Pinpoint the cell where the given text exists, returning its [X, Y] midpoint coordinate. 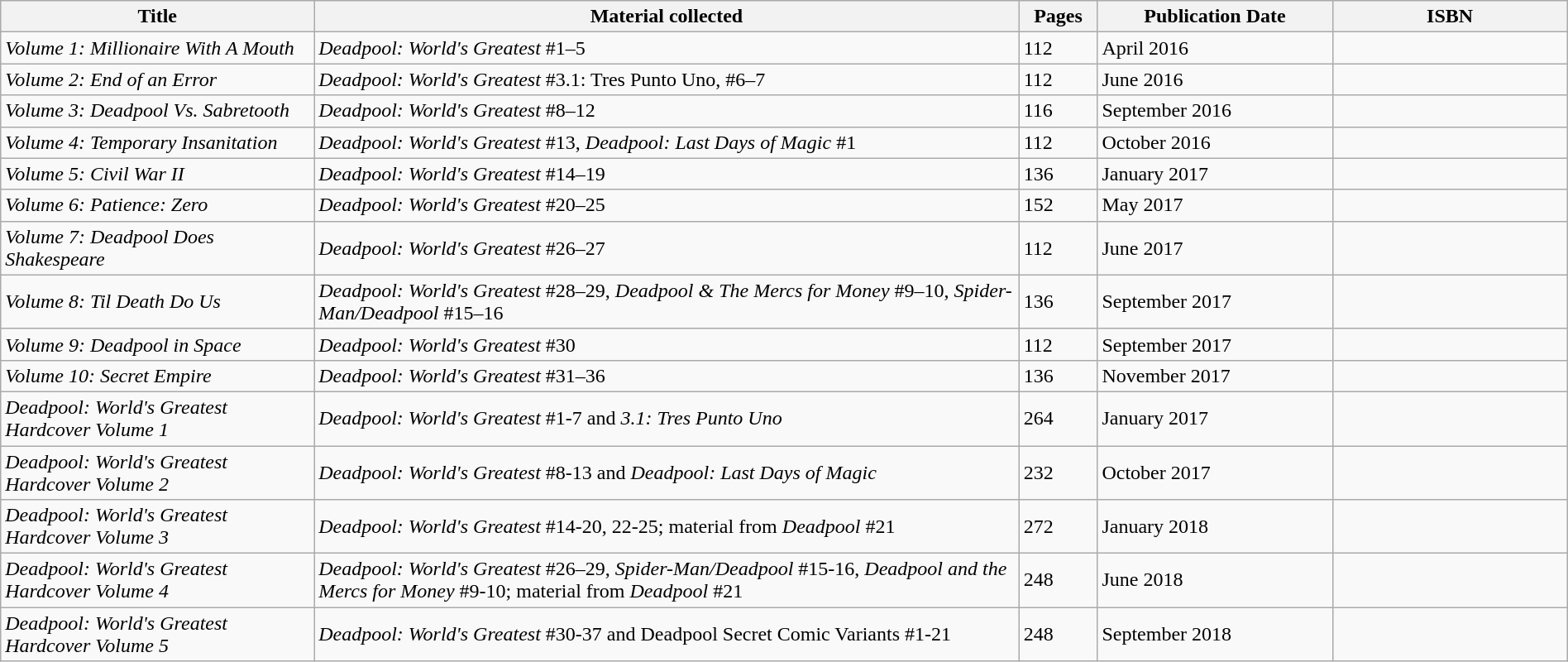
January 2018 [1215, 526]
Volume 3: Deadpool Vs. Sabretooth [157, 111]
Volume 10: Secret Empire [157, 376]
Material collected [667, 17]
Deadpool: World's Greatest #31–36 [667, 376]
Deadpool: World's Greatest #14–19 [667, 174]
152 [1059, 205]
Volume 8: Til Death Do Us [157, 301]
Deadpool: World's Greatest #1-7 and 3.1: Tres Punto Uno [667, 419]
Title [157, 17]
Deadpool: World's Greatest #28–29, Deadpool & The Mercs for Money #9–10, Spider-Man/Deadpool #15–16 [667, 301]
Deadpool: World's Greatest #1–5 [667, 48]
April 2016 [1215, 48]
Deadpool: World's Greatest #26–29, Spider-Man/Deadpool #15-16, Deadpool and the Mercs for Money #9-10; material from Deadpool #21 [667, 581]
May 2017 [1215, 205]
Deadpool: World's Greatest #20–25 [667, 205]
September 2018 [1215, 634]
Deadpool: World's Greatest #8–12 [667, 111]
Deadpool: World's Greatest #30-37 and Deadpool Secret Comic Variants #1-21 [667, 634]
June 2018 [1215, 581]
116 [1059, 111]
Deadpool: World's Greatest Hardcover Volume 1 [157, 419]
Volume 6: Patience: Zero [157, 205]
November 2017 [1215, 376]
Deadpool: World's Greatest #30 [667, 344]
October 2016 [1215, 142]
June 2016 [1215, 79]
Deadpool: World's Greatest Hardcover Volume 2 [157, 472]
Deadpool: World's Greatest Hardcover Volume 5 [157, 634]
272 [1059, 526]
Deadpool: World's Greatest #26–27 [667, 248]
Publication Date [1215, 17]
Volume 2: End of an Error [157, 79]
Deadpool: World's Greatest #8-13 and Deadpool: Last Days of Magic [667, 472]
June 2017 [1215, 248]
Deadpool: World's Greatest Hardcover Volume 4 [157, 581]
Volume 7: Deadpool Does Shakespeare [157, 248]
Deadpool: World's Greatest Hardcover Volume 3 [157, 526]
Pages [1059, 17]
264 [1059, 419]
Volume 5: Civil War II [157, 174]
Volume 4: Temporary Insanitation [157, 142]
Deadpool: World's Greatest #3.1: Tres Punto Uno, #6–7 [667, 79]
Volume 1: Millionaire With A Mouth [157, 48]
October 2017 [1215, 472]
Volume 9: Deadpool in Space [157, 344]
Deadpool: World's Greatest #13, Deadpool: Last Days of Magic #1 [667, 142]
September 2016 [1215, 111]
ISBN [1450, 17]
Deadpool: World's Greatest #14-20, 22-25; material from Deadpool #21 [667, 526]
232 [1059, 472]
